Return [x, y] of the center of cell containing provided text 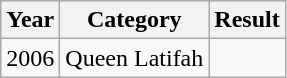
Queen Latifah [134, 58]
Year [30, 20]
2006 [30, 58]
Result [247, 20]
Category [134, 20]
